Output the [x, y] coordinate of the center of the cell containing the given text.  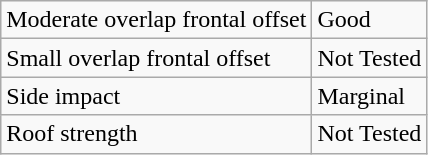
Side impact [156, 96]
Moderate overlap frontal offset [156, 20]
Small overlap frontal offset [156, 58]
Good [370, 20]
Marginal [370, 96]
Roof strength [156, 134]
